Pinpoint the cell where the given text exists, returning its [X, Y] midpoint coordinate. 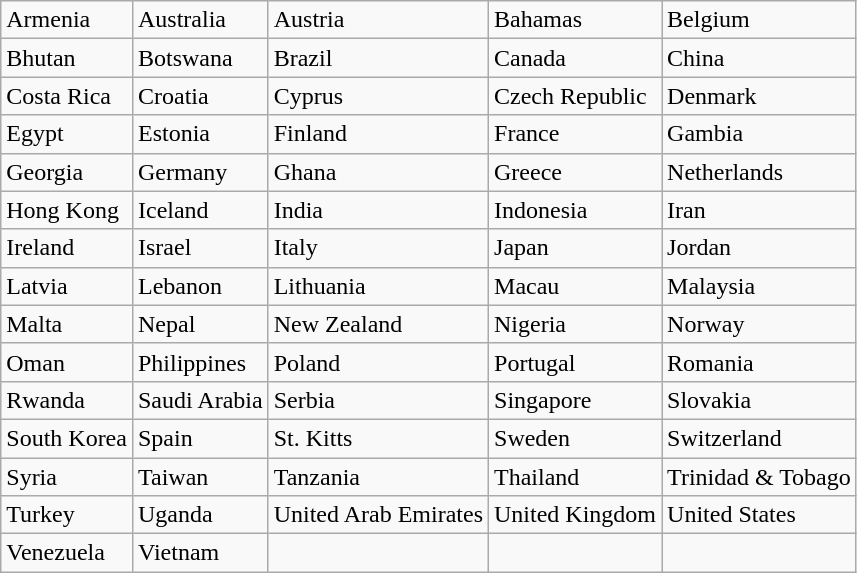
Gambia [760, 134]
Venezuela [67, 553]
Oman [67, 362]
Turkey [67, 515]
Switzerland [760, 438]
South Korea [67, 438]
Trinidad & Tobago [760, 477]
Greece [576, 172]
Canada [576, 58]
Bhutan [67, 58]
Belgium [760, 20]
China [760, 58]
Georgia [67, 172]
Nigeria [576, 324]
Serbia [378, 400]
Ghana [378, 172]
Saudi Arabia [200, 400]
Hong Kong [67, 210]
Thailand [576, 477]
Rwanda [67, 400]
Latvia [67, 286]
Netherlands [760, 172]
Israel [200, 248]
Ireland [67, 248]
Malta [67, 324]
Norway [760, 324]
Spain [200, 438]
Tanzania [378, 477]
Singapore [576, 400]
Finland [378, 134]
New Zealand [378, 324]
Syria [67, 477]
Cyprus [378, 96]
Czech Republic [576, 96]
Estonia [200, 134]
Italy [378, 248]
France [576, 134]
Botswana [200, 58]
India [378, 210]
Vietnam [200, 553]
Uganda [200, 515]
Germany [200, 172]
Nepal [200, 324]
Romania [760, 362]
Austria [378, 20]
Egypt [67, 134]
United Kingdom [576, 515]
Lebanon [200, 286]
Denmark [760, 96]
Sweden [576, 438]
Bahamas [576, 20]
Armenia [67, 20]
Philippines [200, 362]
Japan [576, 248]
Lithuania [378, 286]
Iceland [200, 210]
United States [760, 515]
Slovakia [760, 400]
Brazil [378, 58]
Malaysia [760, 286]
Jordan [760, 248]
United Arab Emirates [378, 515]
Macau [576, 286]
Iran [760, 210]
Croatia [200, 96]
Portugal [576, 362]
Costa Rica [67, 96]
St. Kitts [378, 438]
Taiwan [200, 477]
Indonesia [576, 210]
Australia [200, 20]
Poland [378, 362]
